Determine the [X, Y] coordinate at the center of the cell enclosing the given text.  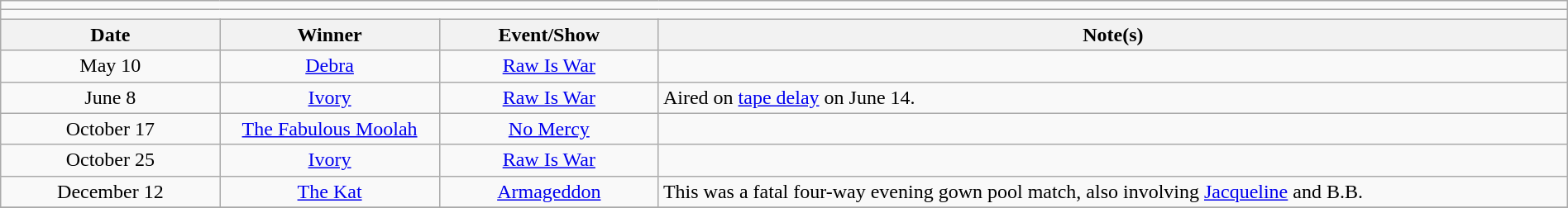
The Kat [329, 191]
No Mercy [549, 129]
Winner [329, 35]
October 25 [111, 160]
May 10 [111, 66]
Aired on tape delay on June 14. [1113, 97]
Armageddon [549, 191]
The Fabulous Moolah [329, 129]
Note(s) [1113, 35]
This was a fatal four-way evening gown pool match, also involving Jacqueline and B.B. [1113, 191]
October 17 [111, 129]
December 12 [111, 191]
Date [111, 35]
Event/Show [549, 35]
Debra [329, 66]
June 8 [111, 97]
